Identify which cell holds the provided text, then report its [x, y] central coordinate. 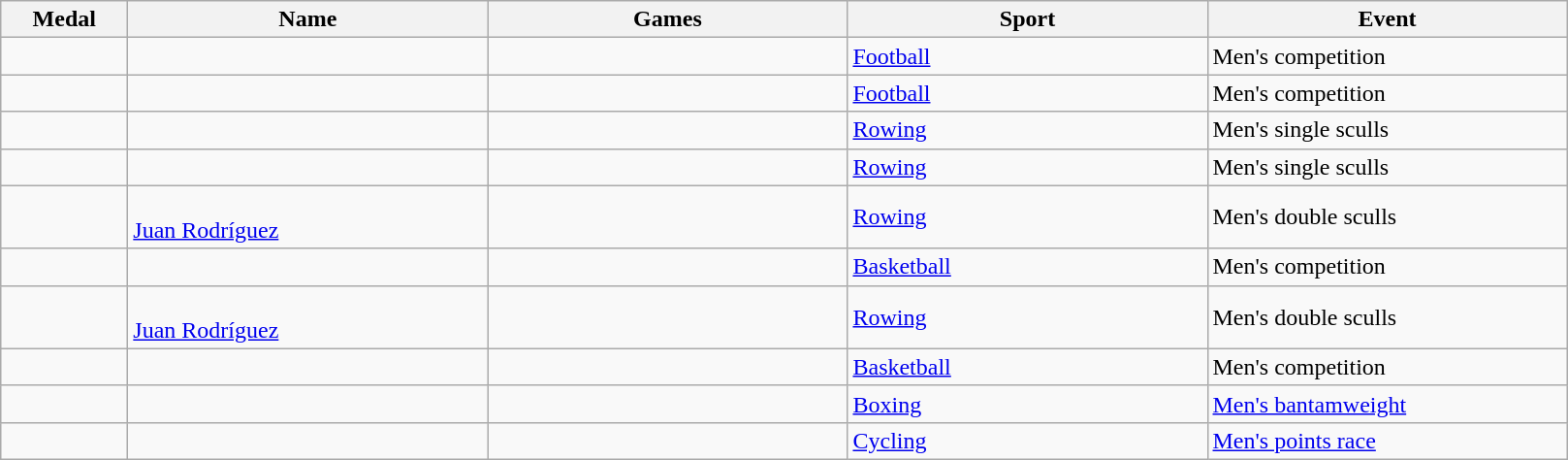
Games [667, 19]
Event [1387, 19]
Men's points race [1387, 441]
Men's bantamweight [1387, 404]
Cycling [1028, 441]
Sport [1028, 19]
Boxing [1028, 404]
Medal [64, 19]
Name [308, 19]
